Scan for the cell matching the given text and deliver its [x, y] coordinate at center. 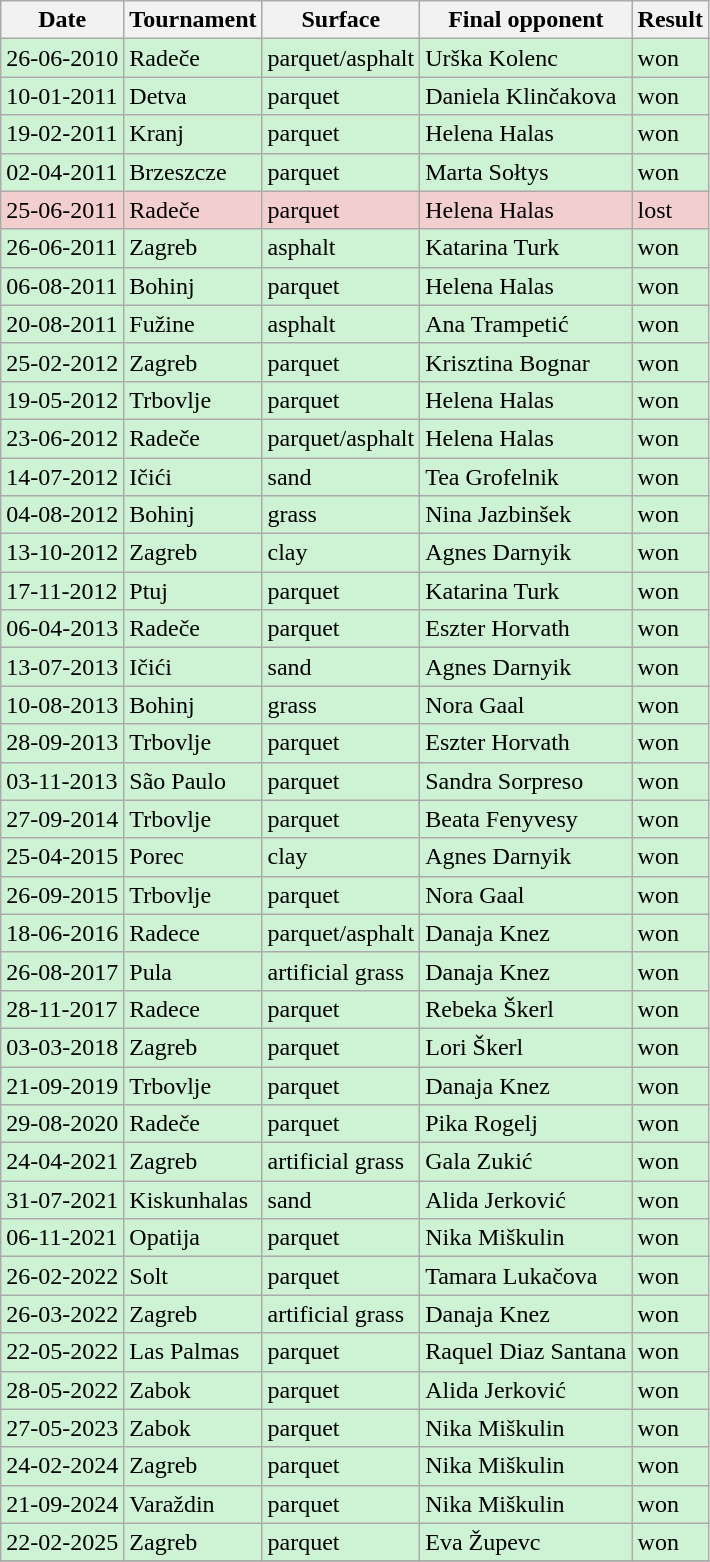
02-04-2011 [62, 172]
Rebeka Škerl [526, 1009]
Opatija [193, 1238]
06-04-2013 [62, 629]
22-05-2022 [62, 1352]
28-11-2017 [62, 1009]
Urška Kolenc [526, 58]
Raquel Diaz Santana [526, 1352]
19-05-2012 [62, 400]
26-09-2015 [62, 895]
Nina Jazbinšek [526, 515]
26-03-2022 [62, 1314]
Result [670, 20]
Detva [193, 96]
Fužine [193, 324]
24-02-2024 [62, 1466]
18-06-2016 [62, 933]
27-05-2023 [62, 1428]
21-09-2024 [62, 1504]
Ptuj [193, 591]
Surface [341, 20]
Eva Župevc [526, 1542]
03-03-2018 [62, 1047]
Porec [193, 857]
Date [62, 20]
Ana Trampetić [526, 324]
13-10-2012 [62, 553]
Marta Sołtys [526, 172]
06-08-2011 [62, 286]
25-02-2012 [62, 362]
Tournament [193, 20]
25-06-2011 [62, 210]
Solt [193, 1276]
Pika Rogelj [526, 1124]
Varaždin [193, 1504]
Kranj [193, 134]
06-11-2021 [62, 1238]
24-04-2021 [62, 1162]
Brzeszcze [193, 172]
19-02-2011 [62, 134]
10-08-2013 [62, 705]
23-06-2012 [62, 438]
26-02-2022 [62, 1276]
10-01-2011 [62, 96]
26-06-2010 [62, 58]
20-08-2011 [62, 324]
28-05-2022 [62, 1390]
26-08-2017 [62, 971]
Krisztina Bognar [526, 362]
03-11-2013 [62, 781]
Kiskunhalas [193, 1200]
Pula [193, 971]
Gala Zukić [526, 1162]
14-07-2012 [62, 477]
Las Palmas [193, 1352]
28-09-2013 [62, 743]
22-02-2025 [62, 1542]
Sandra Sorpreso [526, 781]
17-11-2012 [62, 591]
Daniela Klinčakova [526, 96]
31-07-2021 [62, 1200]
27-09-2014 [62, 819]
Tea Grofelnik [526, 477]
21-09-2019 [62, 1085]
04-08-2012 [62, 515]
25-04-2015 [62, 857]
São Paulo [193, 781]
Tamara Lukačova [526, 1276]
Beata Fenyvesy [526, 819]
13-07-2013 [62, 667]
Lori Škerl [526, 1047]
26-06-2011 [62, 248]
lost [670, 210]
29-08-2020 [62, 1124]
Final opponent [526, 20]
